Capture the cell that displays the provided text and extract its [x, y] central coordinate. 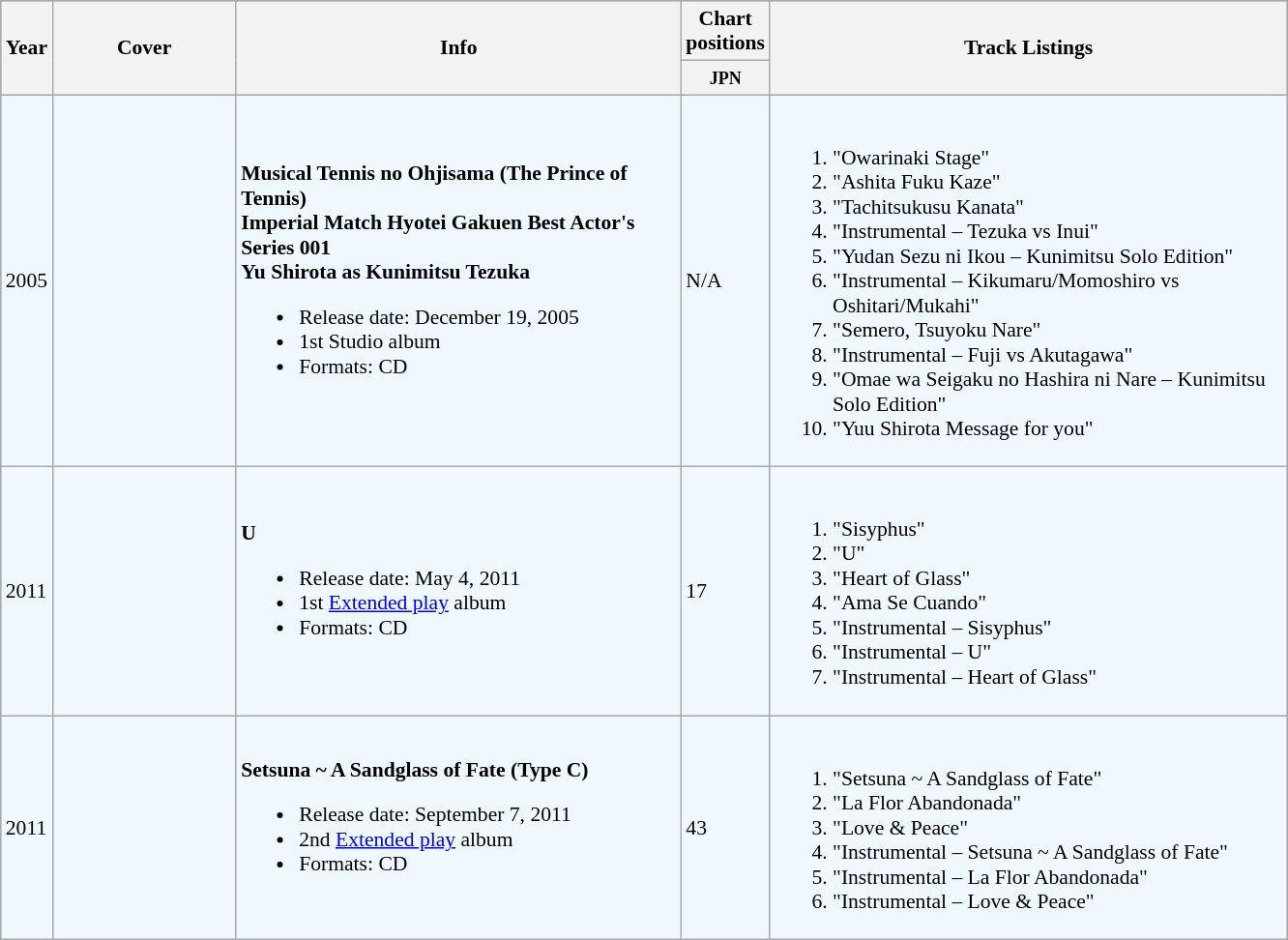
Chart positions [725, 31]
Cover [144, 48]
43 [725, 828]
Info [458, 48]
JPN [725, 77]
"Sisyphus""U""Heart of Glass""Ama Se Cuando""Instrumental – Sisyphus""Instrumental – U""Instrumental – Heart of Glass" [1029, 592]
2005 [27, 280]
N/A [725, 280]
17 [725, 592]
Year [27, 48]
Track Listings [1029, 48]
Setsuna ~ A Sandglass of Fate (Type C)Release date: September 7, 20112nd Extended play albumFormats: CD [458, 828]
URelease date: May 4, 20111st Extended play albumFormats: CD [458, 592]
